Find where the given text appears and provide that cell's center as (X, Y) coordinate. 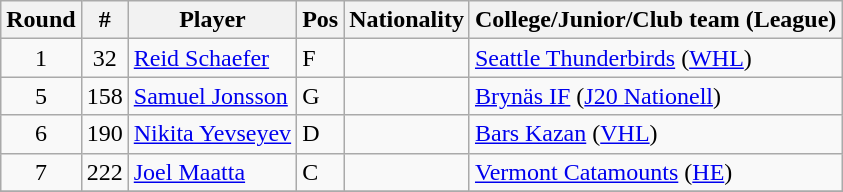
Pos (320, 20)
Vermont Catamounts (HE) (655, 172)
158 (104, 96)
1 (41, 58)
7 (41, 172)
Nationality (407, 20)
222 (104, 172)
D (320, 134)
Brynäs IF (J20 Nationell) (655, 96)
Bars Kazan (VHL) (655, 134)
32 (104, 58)
6 (41, 134)
Player (212, 20)
Samuel Jonsson (212, 96)
F (320, 58)
G (320, 96)
Round (41, 20)
College/Junior/Club team (League) (655, 20)
Nikita Yevseyev (212, 134)
Reid Schaefer (212, 58)
5 (41, 96)
# (104, 20)
Seattle Thunderbirds (WHL) (655, 58)
190 (104, 134)
Joel Maatta (212, 172)
C (320, 172)
